Find where the given text appears and provide that cell's center as [x, y] coordinate. 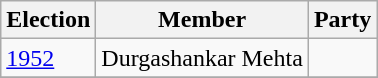
Durgashankar Mehta [202, 58]
Party [342, 20]
Member [202, 20]
1952 [48, 58]
Election [48, 20]
